Return the [x, y] coordinate for the center point of the cell that contains the specified text.  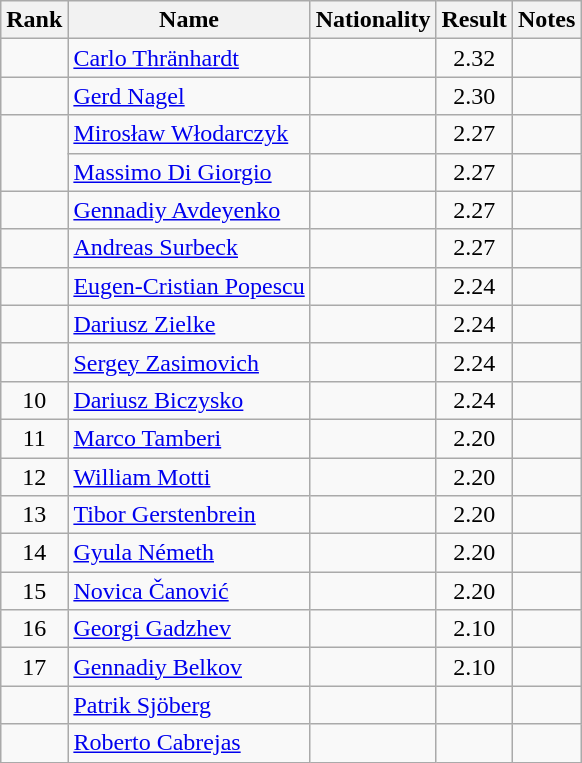
Notes [546, 20]
11 [34, 438]
Dariusz Biczysko [189, 400]
Gennadiy Avdeyenko [189, 210]
14 [34, 553]
Name [189, 20]
Result [474, 20]
Gyula Németh [189, 553]
Carlo Thränhardt [189, 58]
16 [34, 629]
Novica Čanović [189, 591]
13 [34, 515]
Mirosław Włodarczyk [189, 134]
2.32 [474, 58]
15 [34, 591]
Georgi Gadzhev [189, 629]
Sergey Zasimovich [189, 362]
12 [34, 477]
Dariusz Zielke [189, 324]
Marco Tamberi [189, 438]
Nationality [373, 20]
Eugen-Cristian Popescu [189, 286]
17 [34, 667]
Tibor Gerstenbrein [189, 515]
Roberto Cabrejas [189, 743]
Patrik Sjöberg [189, 705]
Rank [34, 20]
2.30 [474, 96]
Massimo Di Giorgio [189, 172]
Andreas Surbeck [189, 248]
10 [34, 400]
Gennadiy Belkov [189, 667]
William Motti [189, 477]
Gerd Nagel [189, 96]
